Capture the cell that displays the provided text and extract its [x, y] central coordinate. 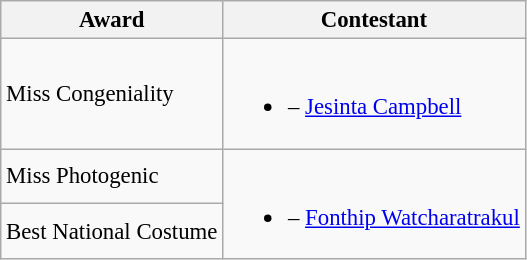
Contestant [374, 20]
– Fonthip Watcharatrakul [374, 204]
Award [112, 20]
– Jesinta Campbell [374, 94]
Best National Costume [112, 232]
Miss Congeniality [112, 94]
Miss Photogenic [112, 176]
